From the cell containing the given text, extract its center point as (X, Y) coordinate. 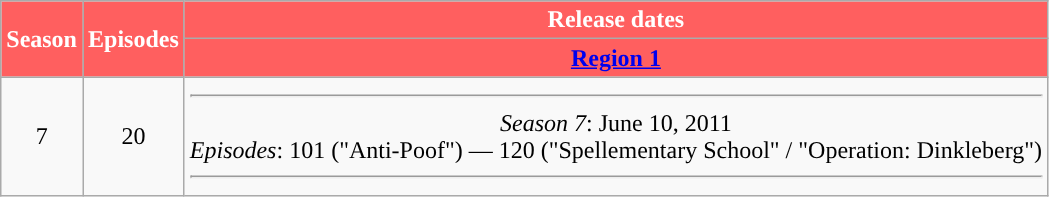
Season 7: June 10, 2011Episodes: 101 ("Anti-Poof") — 120 ("Spellementary School" / "Operation: Dinkleberg") (616, 136)
20 (133, 136)
Region 1 (616, 58)
7 (42, 136)
Release dates (616, 20)
Episodes (133, 39)
Season (42, 39)
